Provide the [x, y] coordinate of the cell's center where the given text is located.  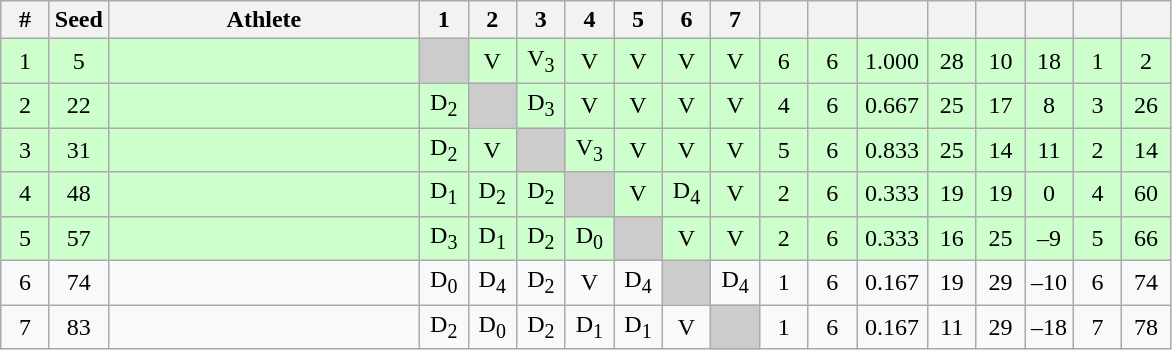
–9 [1050, 238]
28 [952, 61]
1.000 [892, 61]
18 [1050, 61]
0.833 [892, 150]
10 [1000, 61]
26 [1146, 105]
0 [1050, 194]
16 [952, 238]
83 [78, 327]
48 [78, 194]
22 [78, 105]
–10 [1050, 283]
60 [1146, 194]
66 [1146, 238]
78 [1146, 327]
Athlete [264, 20]
8 [1050, 105]
0.667 [892, 105]
31 [78, 150]
17 [1000, 105]
57 [78, 238]
Seed [78, 20]
–18 [1050, 327]
# [26, 20]
